Search for the cell housing the specified text and yield its [x, y] center coordinate. 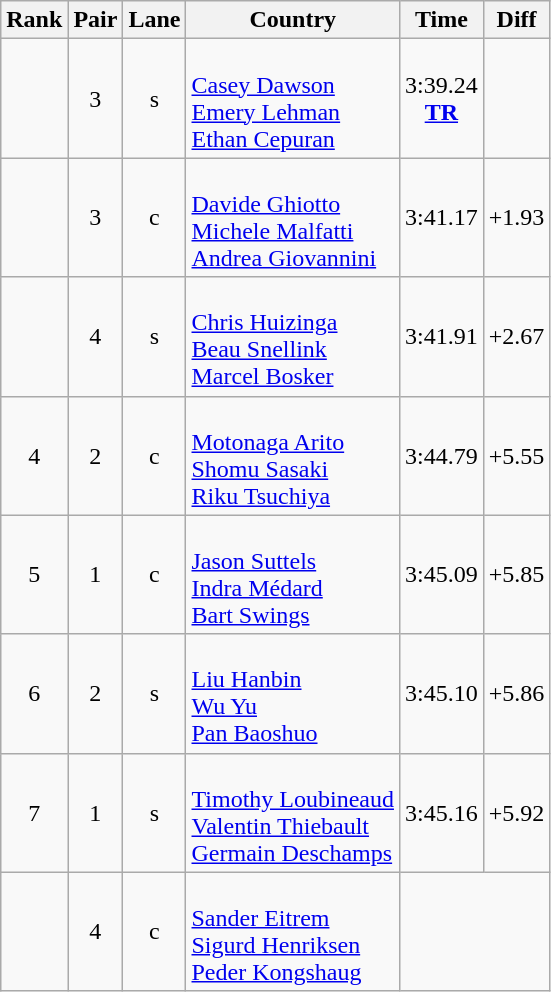
Lane [154, 20]
Timothy LoubineaudValentin ThiebaultGermain Deschamps [293, 812]
Motonaga AritoShomu SasakiRiku Tsuchiya [293, 456]
3:45.10 [441, 694]
Country [293, 20]
Liu HanbinWu YuPan Baoshuo [293, 694]
7 [34, 812]
Rank [34, 20]
Casey DawsonEmery LehmanEthan Cepuran [293, 98]
6 [34, 694]
+5.86 [516, 694]
5 [34, 574]
+1.93 [516, 218]
3:41.17 [441, 218]
Diff [516, 20]
+2.67 [516, 336]
3:45.16 [441, 812]
Jason SuttelsIndra MédardBart Swings [293, 574]
+5.85 [516, 574]
Chris HuizingaBeau SnellinkMarcel Bosker [293, 336]
Pair [96, 20]
+5.92 [516, 812]
3:41.91 [441, 336]
Sander EitremSigurd HenriksenPeder Kongshaug [293, 932]
3:39.24TR [441, 98]
3:45.09 [441, 574]
3:44.79 [441, 456]
Time [441, 20]
+5.55 [516, 456]
Davide GhiottoMichele MalfattiAndrea Giovannini [293, 218]
